Locate the cell with the specified text and output its (x, y) center coordinate. 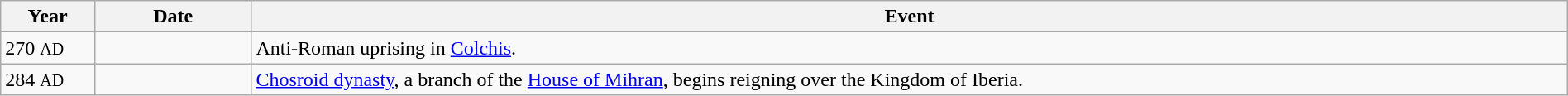
270 AD (48, 48)
Chosroid dynasty, a branch of the House of Mihran, begins reigning over the Kingdom of Iberia. (910, 79)
Date (172, 17)
Anti-Roman uprising in Colchis. (910, 48)
Year (48, 17)
284 AD (48, 79)
Event (910, 17)
